Return [x, y] of the center of cell containing provided text 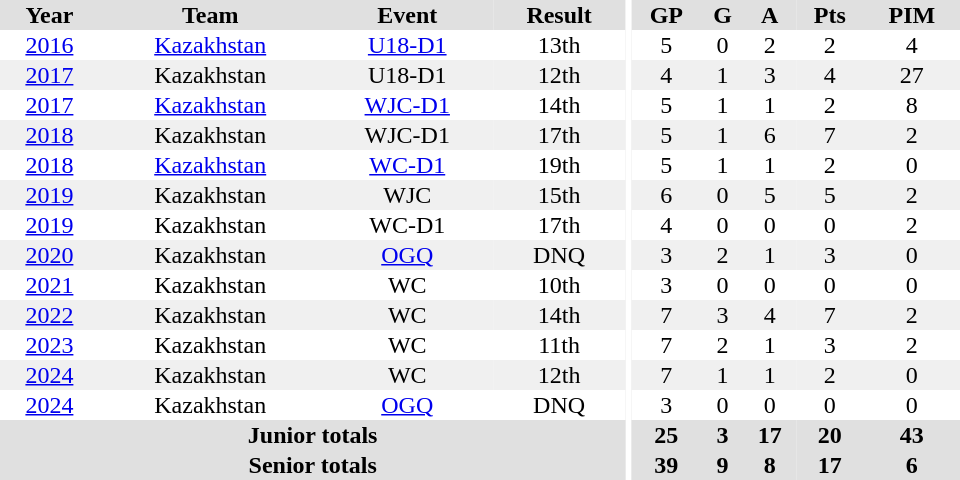
2020 [50, 255]
2016 [50, 45]
GP [666, 15]
G [723, 15]
19th [559, 165]
2022 [50, 315]
39 [666, 465]
11th [559, 345]
2023 [50, 345]
10th [559, 285]
Result [559, 15]
Senior totals [312, 465]
43 [912, 435]
20 [830, 435]
A [770, 15]
27 [912, 75]
25 [666, 435]
15th [559, 195]
13th [559, 45]
PIM [912, 15]
Team [210, 15]
2021 [50, 285]
WJC [408, 195]
Year [50, 15]
Event [408, 15]
Pts [830, 15]
9 [723, 465]
Junior totals [312, 435]
